Find where the given text appears and provide that cell's center as [X, Y] coordinate. 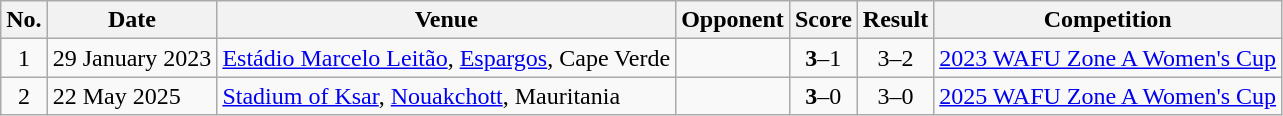
2023 WAFU Zone A Women's Cup [1108, 58]
1 [24, 58]
3–2 [895, 58]
Score [823, 20]
Competition [1108, 20]
Date [132, 20]
3–1 [823, 58]
2025 WAFU Zone A Women's Cup [1108, 96]
Venue [446, 20]
29 January 2023 [132, 58]
Result [895, 20]
22 May 2025 [132, 96]
Opponent [733, 20]
2 [24, 96]
Estádio Marcelo Leitão, Espargos, Cape Verde [446, 58]
No. [24, 20]
Stadium of Ksar, Nouakchott, Mauritania [446, 96]
